Pinpoint the cell where the given text exists, returning its (x, y) midpoint coordinate. 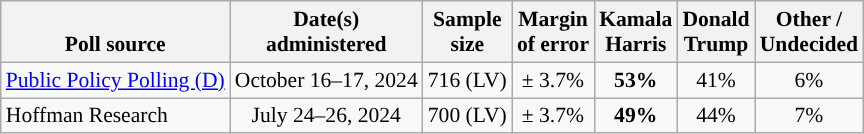
7% (809, 116)
53% (636, 80)
Other /Undecided (809, 32)
716 (LV) (468, 80)
October 16–17, 2024 (326, 80)
Public Policy Polling (D) (116, 80)
Marginof error (553, 32)
Hoffman Research (116, 116)
700 (LV) (468, 116)
Samplesize (468, 32)
KamalaHarris (636, 32)
Poll source (116, 32)
41% (716, 80)
6% (809, 80)
44% (716, 116)
July 24–26, 2024 (326, 116)
49% (636, 116)
DonaldTrump (716, 32)
Date(s)administered (326, 32)
